Find where the given text appears and provide that cell's center as (X, Y) coordinate. 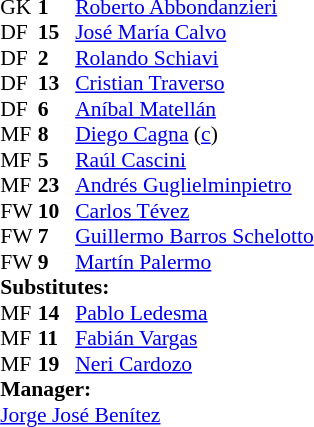
Pablo Ledesma (194, 313)
Diego Cagna (c) (194, 135)
Raúl Cascini (194, 160)
Neri Cardozo (194, 364)
José María Calvo (194, 33)
Guillermo Barros Schelotto (194, 237)
10 (57, 211)
9 (57, 262)
13 (57, 83)
5 (57, 160)
8 (57, 135)
Aníbal Matellán (194, 109)
Carlos Tévez (194, 211)
6 (57, 109)
15 (57, 33)
Rolando Schiavi (194, 58)
11 (57, 339)
2 (57, 58)
7 (57, 237)
Cristian Traverso (194, 83)
Fabián Vargas (194, 339)
19 (57, 364)
Andrés Guglielminpietro (194, 185)
23 (57, 185)
Martín Palermo (194, 262)
Substitutes: (157, 287)
14 (57, 313)
Manager: (157, 389)
